Extract the [X, Y] coordinate from the center of the cell holding the provided text.  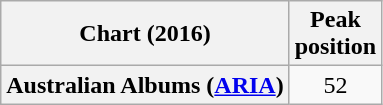
Peak position [335, 34]
Chart (2016) [145, 34]
52 [335, 85]
Australian Albums (ARIA) [145, 85]
